Identify which cell holds the provided text, then report its (X, Y) central coordinate. 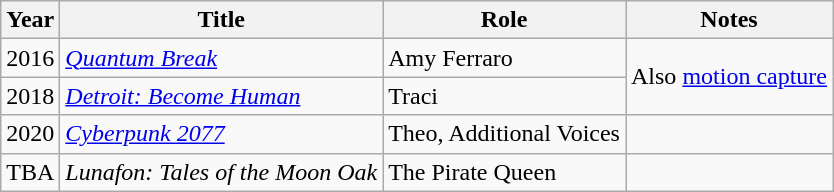
Role (504, 20)
Also motion capture (730, 77)
Quantum Break (222, 58)
Theo, Additional Voices (504, 134)
Cyberpunk 2077 (222, 134)
Lunafon: Tales of the Moon Oak (222, 172)
2018 (30, 96)
Notes (730, 20)
The Pirate Queen (504, 172)
Amy Ferraro (504, 58)
Traci (504, 96)
TBA (30, 172)
2016 (30, 58)
Year (30, 20)
Title (222, 20)
Detroit: Become Human (222, 96)
2020 (30, 134)
